Detect which cell encompasses the target text, then output its [x, y] center coordinate. 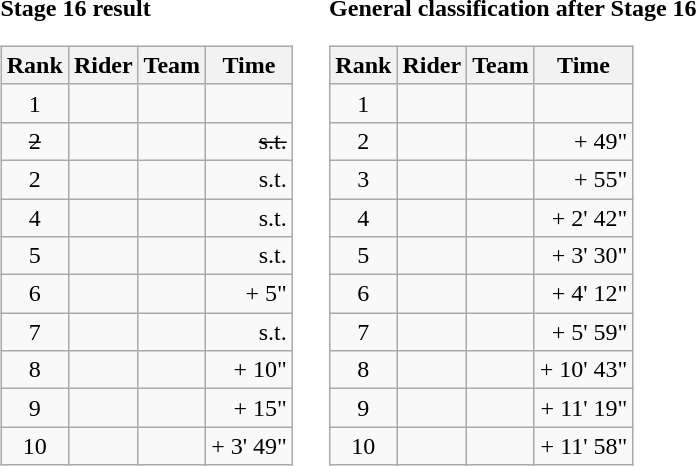
+ 11' 19" [584, 408]
+ 5" [250, 294]
+ 10" [250, 370]
+ 2' 42" [584, 217]
3 [364, 179]
+ 4' 12" [584, 294]
+ 15" [250, 408]
+ 10' 43" [584, 370]
+ 49" [584, 141]
+ 3' 30" [584, 256]
+ 11' 58" [584, 446]
+ 55" [584, 179]
+ 5' 59" [584, 332]
+ 3' 49" [250, 446]
